Return the [X, Y] coordinate for the center point of the cell that contains the specified text.  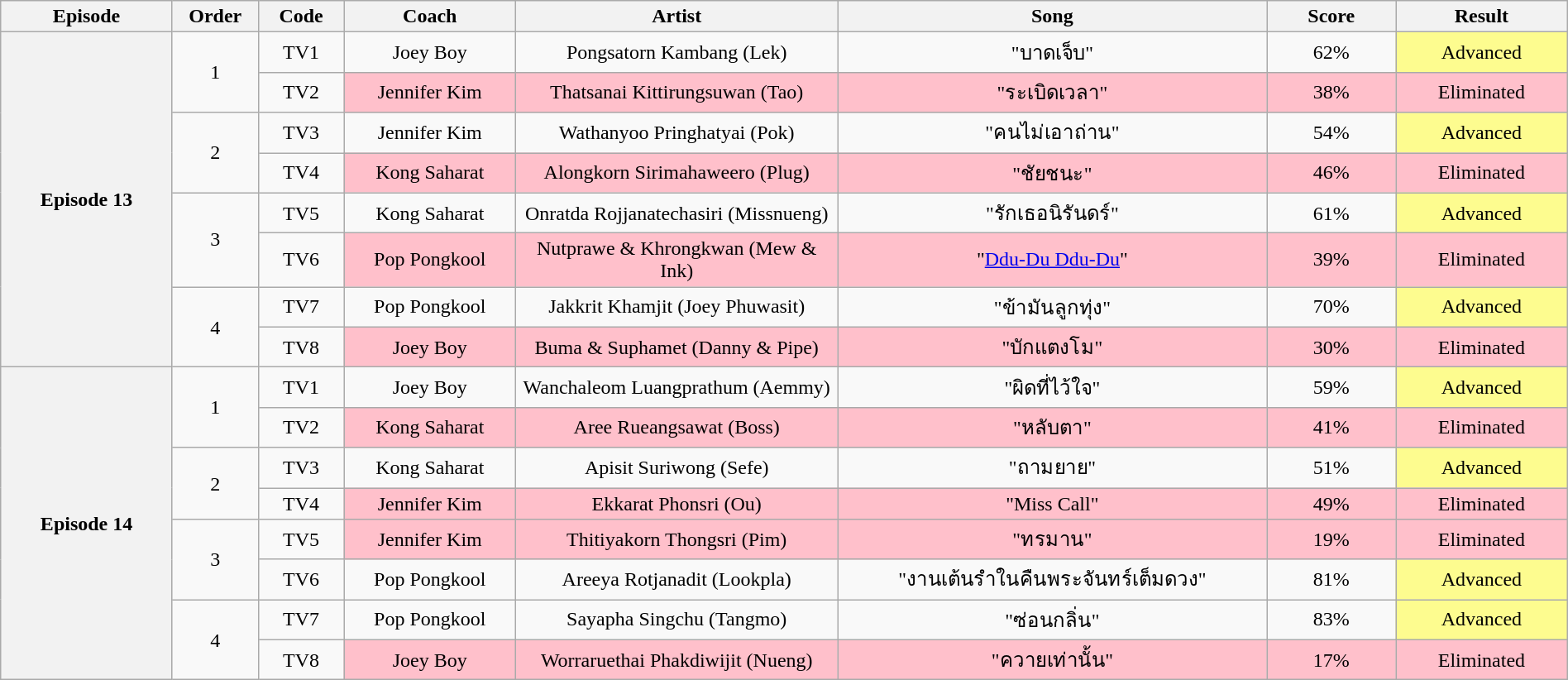
Order [215, 17]
"รักเธอนิรันดร์" [1052, 213]
46% [1331, 172]
62% [1331, 53]
Nutprawe & Khrongkwan (Mew & Ink) [676, 260]
Episode [87, 17]
19% [1331, 539]
38% [1331, 93]
"ผิดที่ไว้ใจ" [1052, 387]
"งานเต้นรำในคืนพระจันทร์เต็มดวง" [1052, 579]
"ชัยชนะ" [1052, 172]
Thitiyakorn Thongsri (Pim) [676, 539]
Areeya Rotjanadit (Lookpla) [676, 579]
Result [1482, 17]
Buma & Suphamet (Danny & Pipe) [676, 347]
59% [1331, 387]
"ถามยาย" [1052, 468]
Episode 13 [87, 200]
Jakkrit Khamjit (Joey Phuwasit) [676, 308]
Artist [676, 17]
Code [301, 17]
Onratda Rojjanatechasiri (Missnueng) [676, 213]
Song [1052, 17]
Wathanyoo Pringhatyai (Pok) [676, 132]
Apisit Suriwong (Sefe) [676, 468]
"Ddu-Du Ddu-Du" [1052, 260]
Ekkarat Phonsri (Ou) [676, 504]
Aree Rueangsawat (Boss) [676, 427]
49% [1331, 504]
81% [1331, 579]
"บักแตงโม" [1052, 347]
"ทรมาน" [1052, 539]
Worraruethai Phakdiwijit (Nueng) [676, 660]
54% [1331, 132]
Pongsatorn Kambang (Lek) [676, 53]
"หลับตา" [1052, 427]
30% [1331, 347]
17% [1331, 660]
"บาดเจ็บ" [1052, 53]
Wanchaleom Luangprathum (Aemmy) [676, 387]
51% [1331, 468]
"ซ่อนกลิ่น" [1052, 620]
39% [1331, 260]
"ระเบิดเวลา" [1052, 93]
41% [1331, 427]
"คนไม่เอาถ่าน" [1052, 132]
Thatsanai Kittirungsuwan (Tao) [676, 93]
"ข้ามันลูกทุ่ง" [1052, 308]
"ควายเท่านั้น" [1052, 660]
Alongkorn Sirimahaweero (Plug) [676, 172]
Coach [430, 17]
70% [1331, 308]
61% [1331, 213]
Sayapha Singchu (Tangmo) [676, 620]
Score [1331, 17]
83% [1331, 620]
"Miss Call" [1052, 504]
Episode 14 [87, 524]
